Output the [x, y] coordinate of the center of the cell containing the given text.  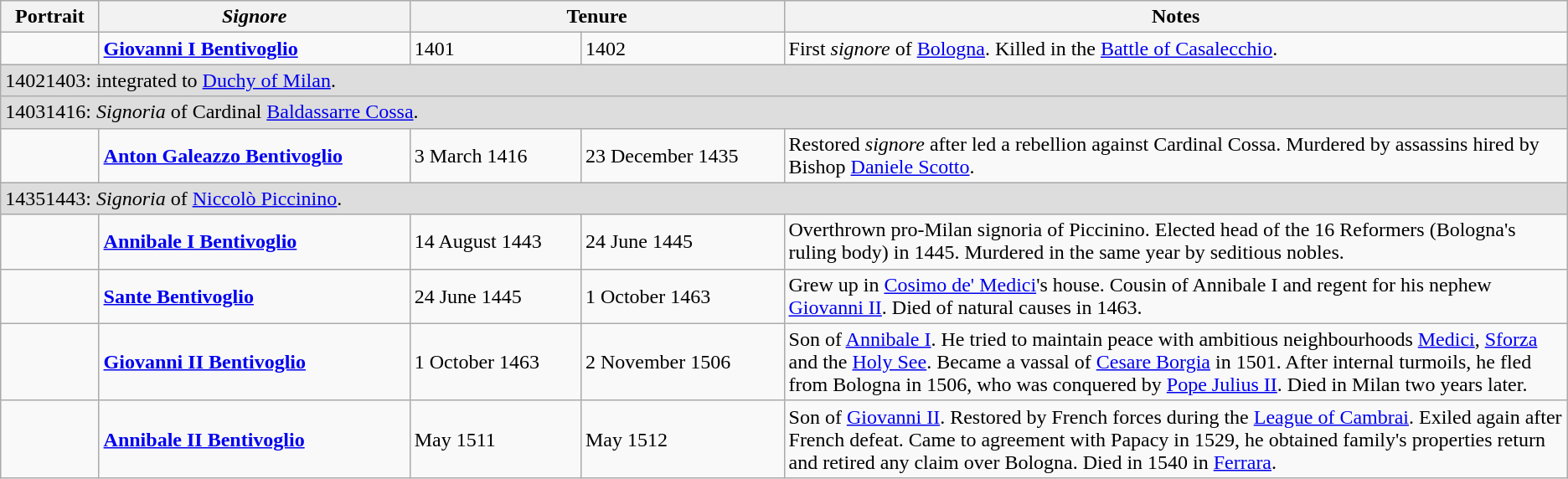
1401 [495, 49]
14031416: Signoria of Cardinal Baldassarre Cossa. [784, 112]
23 December 1435 [682, 156]
Signore [255, 17]
Annibale II Bentivoglio [255, 439]
14 August 1443 [495, 241]
14021403: integrated to Duchy of Milan. [784, 80]
May 1511 [495, 439]
Sante Bentivoglio [255, 296]
3 March 1416 [495, 156]
Grew up in Cosimo de' Medici's house. Cousin of Annibale I and regent for his nephew Giovanni II. Died of natural causes in 1463. [1176, 296]
Giovanni II Bentivoglio [255, 362]
1402 [682, 49]
Restored signore after led a rebellion against Cardinal Cossa. Murdered by assassins hired by Bishop Daniele Scotto. [1176, 156]
Portrait [50, 17]
First signore of Bologna. Killed in the Battle of Casalecchio. [1176, 49]
14351443: Signoria of Niccolò Piccinino. [784, 198]
2 November 1506 [682, 362]
May 1512 [682, 439]
Notes [1176, 17]
Tenure [596, 17]
Annibale I Bentivoglio [255, 241]
Giovanni I Bentivoglio [255, 49]
Anton Galeazzo Bentivoglio [255, 156]
